Return [X, Y] of the center of cell containing provided text 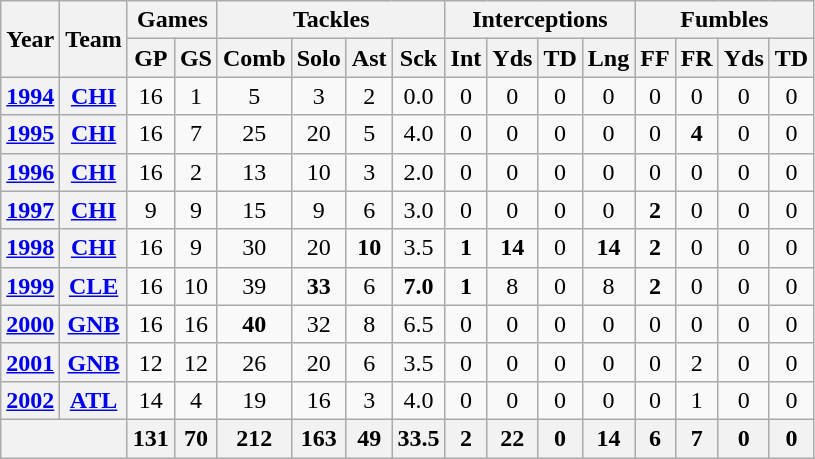
Year [30, 39]
Tackles [331, 20]
49 [369, 438]
30 [254, 248]
39 [254, 286]
Fumbles [724, 20]
1995 [30, 134]
25 [254, 134]
40 [254, 324]
1997 [30, 210]
32 [318, 324]
19 [254, 400]
Lng [608, 58]
Games [172, 20]
1999 [30, 286]
Solo [318, 58]
2001 [30, 362]
6.5 [418, 324]
Sck [418, 58]
0.0 [418, 96]
2002 [30, 400]
3.0 [418, 210]
FR [696, 58]
33 [318, 286]
70 [196, 438]
26 [254, 362]
CLE [94, 286]
Ast [369, 58]
7.0 [418, 286]
GP [150, 58]
15 [254, 210]
ATL [94, 400]
13 [254, 172]
1998 [30, 248]
1996 [30, 172]
22 [512, 438]
2.0 [418, 172]
33.5 [418, 438]
2000 [30, 324]
GS [196, 58]
163 [318, 438]
212 [254, 438]
131 [150, 438]
Team [94, 39]
Interceptions [540, 20]
Comb [254, 58]
Int [466, 58]
1994 [30, 96]
FF [655, 58]
